Output the [x, y] coordinate of the center of the cell containing the given text.  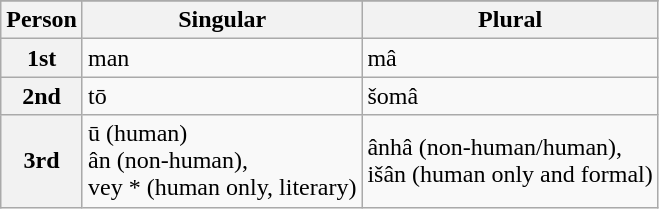
tō [222, 96]
ânhâ (non-human/human), išân (human only and formal) [510, 161]
Person [42, 20]
man [222, 58]
Singular [222, 20]
Plural [510, 20]
3rd [42, 161]
2nd [42, 96]
mâ [510, 58]
ū (human)ân (non-human), vey * (human only, literary) [222, 161]
šomâ [510, 96]
1st [42, 58]
